Return the [X, Y] coordinate for the center point of the cell that contains the specified text.  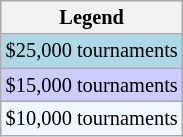
Legend [92, 17]
$10,000 tournaments [92, 118]
$15,000 tournaments [92, 85]
$25,000 tournaments [92, 51]
